Locate the cell with the specified text and output its [x, y] center coordinate. 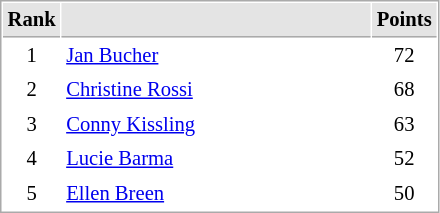
3 [32, 124]
72 [404, 56]
52 [404, 158]
5 [32, 194]
1 [32, 56]
Points [404, 20]
Lucie Barma [216, 158]
4 [32, 158]
68 [404, 90]
63 [404, 124]
Jan Bucher [216, 56]
2 [32, 90]
Conny Kissling [216, 124]
Ellen Breen [216, 194]
Christine Rossi [216, 90]
50 [404, 194]
Rank [32, 20]
